Capture the cell that displays the provided text and extract its [x, y] central coordinate. 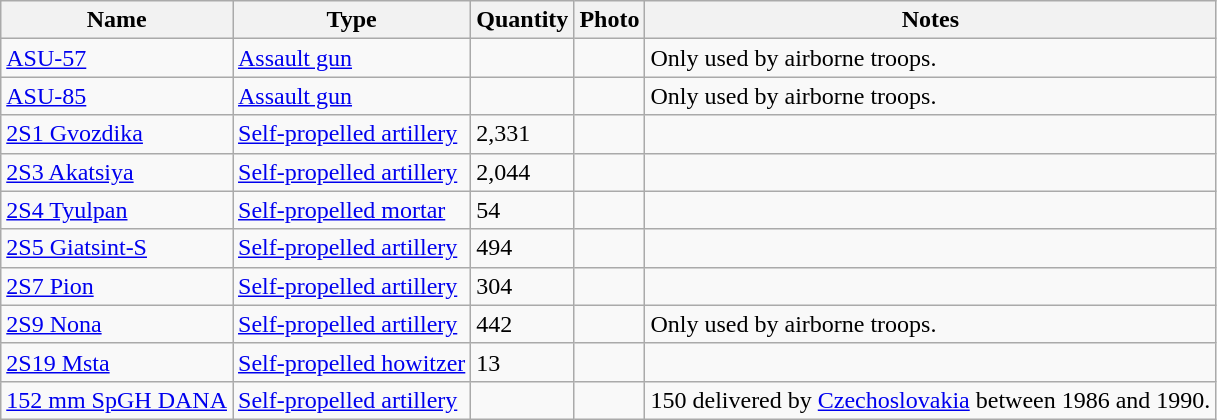
152 mm SpGH DANA [117, 400]
494 [522, 248]
2,044 [522, 172]
2S3 Akatsiya [117, 172]
ASU-85 [117, 96]
Name [117, 20]
2,331 [522, 134]
2S19 Msta [117, 362]
Type [351, 20]
13 [522, 362]
Photo [610, 20]
Self-propelled howitzer [351, 362]
2S4 Tyulpan [117, 210]
2S5 Giatsint-S [117, 248]
442 [522, 324]
Notes [930, 20]
Self-propelled mortar [351, 210]
Quantity [522, 20]
2S1 Gvozdika [117, 134]
2S7 Pion [117, 286]
54 [522, 210]
2S9 Nona [117, 324]
ASU-57 [117, 58]
304 [522, 286]
150 delivered by Czechoslovakia between 1986 and 1990. [930, 400]
